For the text-containing cell, return its midpoint in [x, y] coordinate format. 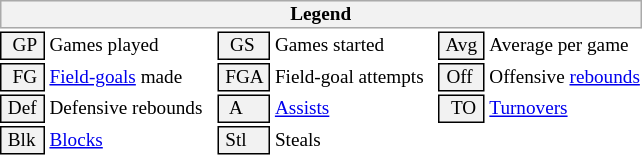
Avg [462, 46]
GP [22, 46]
Field-goals made [131, 77]
Games played [131, 46]
Steals [354, 140]
Def [22, 108]
GS [244, 46]
Blk [22, 140]
Defensive rebounds [131, 108]
Offensive rebounds [565, 77]
FG [22, 77]
A [244, 108]
Games started [354, 46]
Field-goal attempts [354, 77]
Turnovers [565, 108]
FGA [244, 77]
Stl [244, 140]
Off [462, 77]
Blocks [131, 140]
Legend [320, 14]
Average per game [565, 46]
Assists [354, 108]
TO [462, 108]
